Detect which cell encompasses the target text, then output its [x, y] center coordinate. 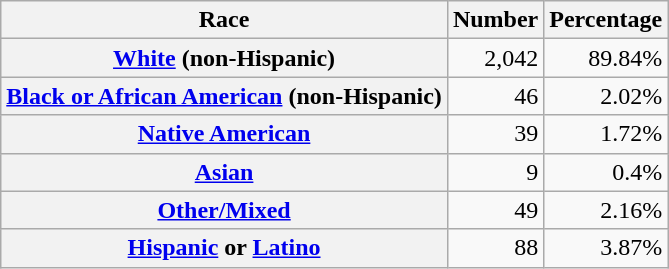
Percentage [606, 20]
9 [495, 172]
Race [224, 20]
Black or African American (non-Hispanic) [224, 96]
Hispanic or Latino [224, 248]
49 [495, 210]
39 [495, 134]
Asian [224, 172]
2.02% [606, 96]
Native American [224, 134]
46 [495, 96]
White (non-Hispanic) [224, 58]
89.84% [606, 58]
2.16% [606, 210]
3.87% [606, 248]
Number [495, 20]
0.4% [606, 172]
2,042 [495, 58]
88 [495, 248]
Other/Mixed [224, 210]
1.72% [606, 134]
